Detect which cell encompasses the target text, then output its (x, y) center coordinate. 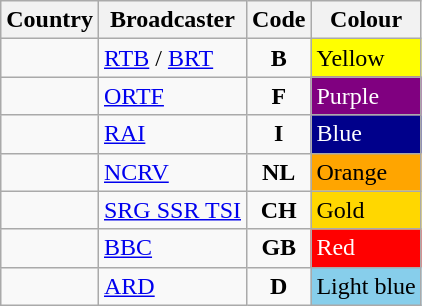
Yellow (366, 58)
B (279, 58)
I (279, 134)
GB (279, 248)
RAI (172, 134)
Broadcaster (172, 20)
NCRV (172, 172)
Code (279, 20)
NL (279, 172)
Blue (366, 134)
ORTF (172, 96)
Red (366, 248)
Gold (366, 210)
Light blue (366, 286)
BBC (172, 248)
D (279, 286)
Purple (366, 96)
F (279, 96)
Orange (366, 172)
ARD (172, 286)
SRG SSR TSI (172, 210)
Colour (366, 20)
CH (279, 210)
RTB / BRT (172, 58)
Country (50, 20)
